For the text-containing cell, return its midpoint in (x, y) coordinate format. 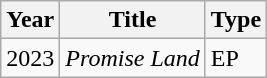
2023 (30, 58)
Type (236, 20)
Title (133, 20)
Promise Land (133, 58)
EP (236, 58)
Year (30, 20)
